Output the (x, y) coordinate of the center of the cell containing the given text.  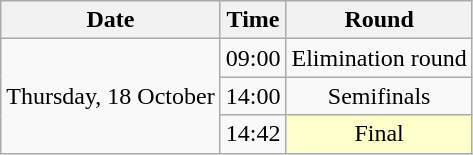
Thursday, 18 October (110, 96)
Date (110, 20)
Final (379, 134)
Semifinals (379, 96)
Time (253, 20)
Round (379, 20)
14:42 (253, 134)
Elimination round (379, 58)
09:00 (253, 58)
14:00 (253, 96)
